Scan for the cell matching the given text and deliver its (X, Y) coordinate at center. 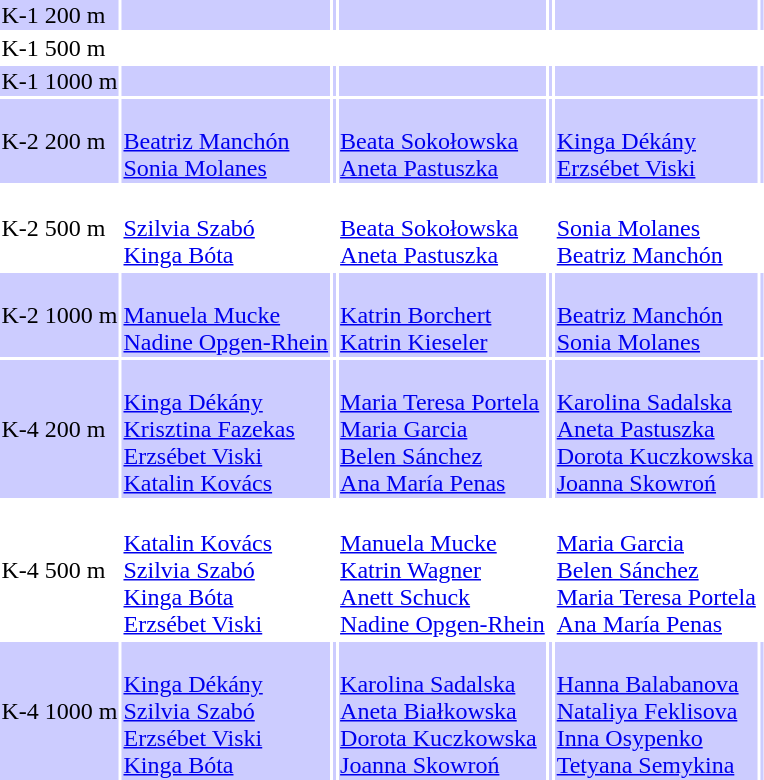
K-4 200 m (60, 429)
Kinga DékánySzilvia SzabóErzsébet ViskiKinga Bóta (226, 711)
Kinga DékányKrisztina FazekasErzsébet ViskiKatalin Kovács (226, 429)
Sonia MolanesBeatriz Manchón (656, 228)
Kinga DékányErzsébet Viski (656, 141)
Karolina SadalskaAneta BiałkowskaDorota KuczkowskaJoanna Skowroń (443, 711)
K-2 200 m (60, 141)
K-2 1000 m (60, 315)
Manuela MuckeNadine Opgen-Rhein (226, 315)
Katalin KovácsSzilvia SzabóKinga BótaErzsébet Viski (226, 570)
K-1 1000 m (60, 81)
Maria GarciaBelen SánchezMaria Teresa PortelaAna María Penas (656, 570)
K-4 500 m (60, 570)
K-4 1000 m (60, 711)
Manuela MuckeKatrin WagnerAnett SchuckNadine Opgen-Rhein (443, 570)
K-1 200 m (60, 15)
Karolina SadalskaAneta PastuszkaDorota KuczkowskaJoanna Skowroń (656, 429)
Hanna BalabanovaNataliya FeklisovaInna OsypenkoTetyana Semykina (656, 711)
Katrin BorchertKatrin Kieseler (443, 315)
K-1 500 m (60, 48)
K-2 500 m (60, 228)
Szilvia SzabóKinga Bóta (226, 228)
Maria Teresa PortelaMaria GarciaBelen SánchezAna María Penas (443, 429)
